Find where the given text appears and provide that cell's center as (x, y) coordinate. 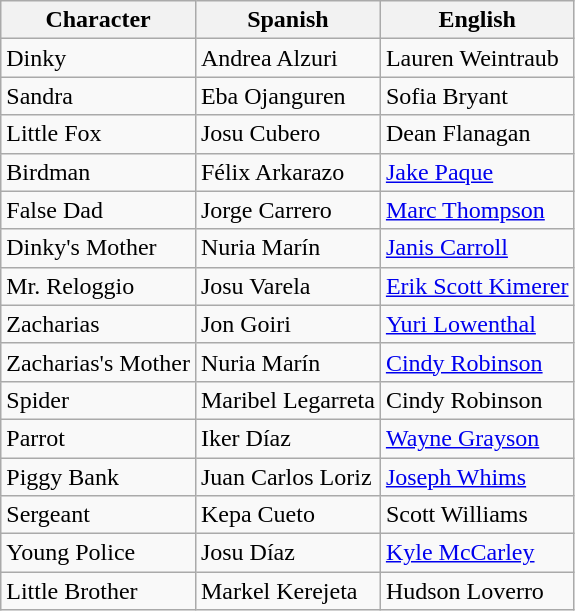
Markel Kerejeta (288, 591)
False Dad (98, 210)
Jorge Carrero (288, 210)
Young Police (98, 553)
Dinky's Mother (98, 248)
Joseph Whims (477, 477)
English (477, 20)
Josu Díaz (288, 553)
Spider (98, 400)
Maribel Legarreta (288, 400)
Hudson Loverro (477, 591)
Andrea Alzuri (288, 58)
Piggy Bank (98, 477)
Lauren Weintraub (477, 58)
Iker Díaz (288, 438)
Yuri Lowenthal (477, 324)
Josu Cubero (288, 134)
Character (98, 20)
Eba Ojanguren (288, 96)
Josu Varela (288, 286)
Juan Carlos Loriz (288, 477)
Spanish (288, 20)
Sofia Bryant (477, 96)
Wayne Grayson (477, 438)
Félix Arkarazo (288, 172)
Dinky (98, 58)
Kepa Cueto (288, 515)
Little Brother (98, 591)
Sandra (98, 96)
Birdman (98, 172)
Jake Paque (477, 172)
Zacharias's Mother (98, 362)
Parrot (98, 438)
Marc Thompson (477, 210)
Janis Carroll (477, 248)
Scott Williams (477, 515)
Erik Scott Kimerer (477, 286)
Jon Goiri (288, 324)
Zacharias (98, 324)
Little Fox (98, 134)
Kyle McCarley (477, 553)
Sergeant (98, 515)
Mr. Reloggio (98, 286)
Dean Flanagan (477, 134)
